Identify which cell holds the provided text, then report its [x, y] central coordinate. 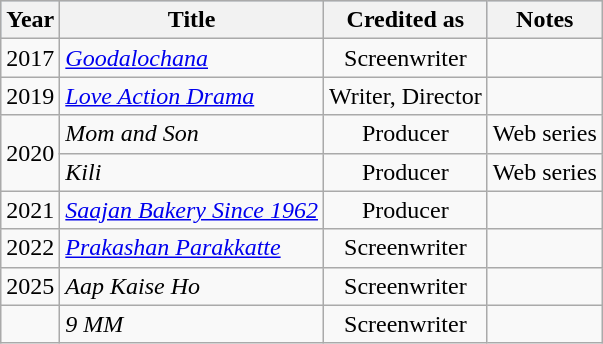
2022 [30, 248]
Prakashan Parakkatte [192, 248]
9 MM [192, 324]
2025 [30, 286]
Kili [192, 172]
Year [30, 20]
Aap Kaise Ho [192, 286]
Mom and Son [192, 134]
Credited as [405, 20]
2017 [30, 58]
Notes [544, 20]
Writer, Director [405, 96]
Goodalochana [192, 58]
Love Action Drama [192, 96]
2019 [30, 96]
2021 [30, 210]
Title [192, 20]
Saajan Bakery Since 1962 [192, 210]
2020 [30, 153]
